Return the [X, Y] coordinate for the center point of the cell that contains the specified text.  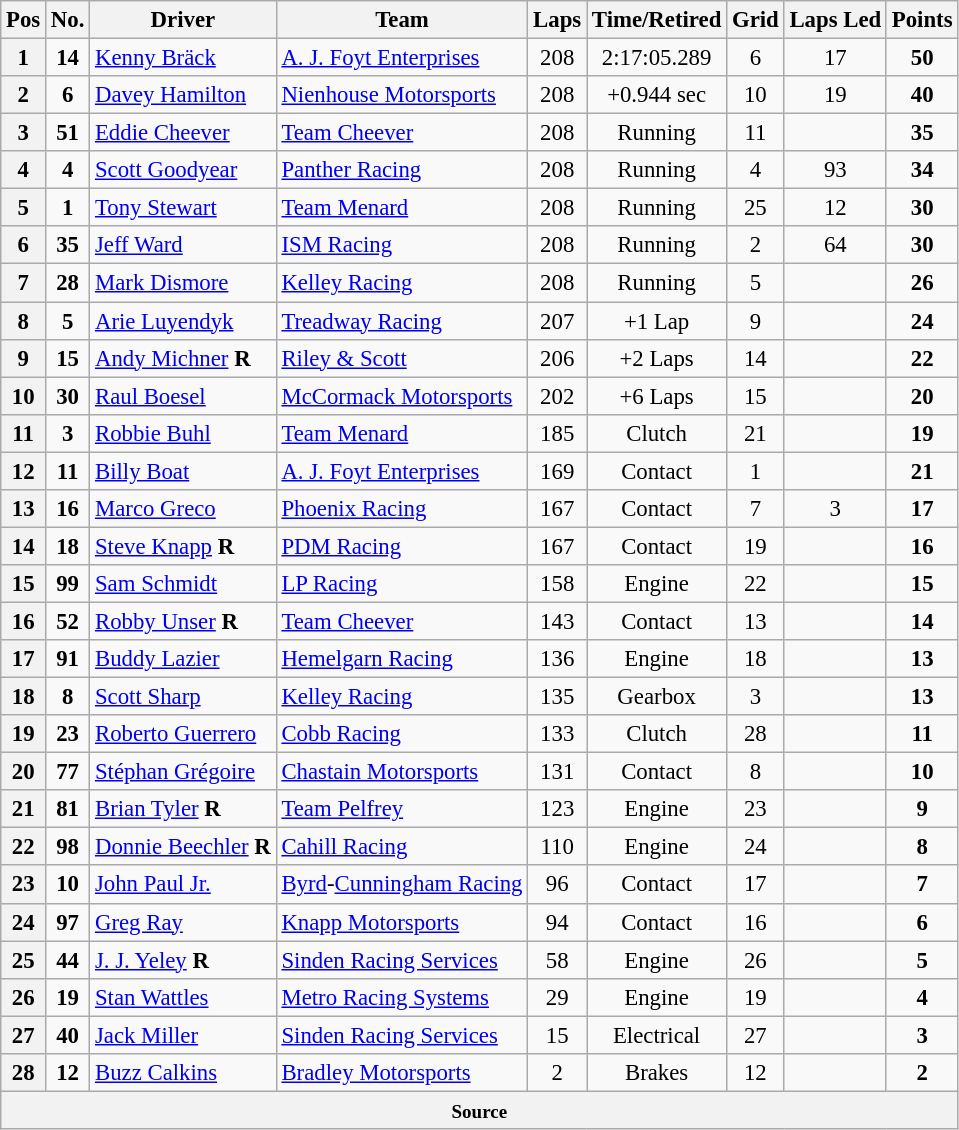
No. [68, 20]
58 [558, 960]
Buddy Lazier [183, 659]
34 [922, 170]
Buzz Calkins [183, 1073]
Cobb Racing [402, 734]
Robbie Buhl [183, 433]
+1 Lap [657, 321]
Mark Dismore [183, 283]
133 [558, 734]
LP Racing [402, 584]
Andy Michner R [183, 358]
Arie Luyendyk [183, 321]
+6 Laps [657, 396]
94 [558, 922]
John Paul Jr. [183, 885]
Davey Hamilton [183, 95]
McCormack Motorsports [402, 396]
93 [835, 170]
PDM Racing [402, 546]
131 [558, 772]
Greg Ray [183, 922]
Marco Greco [183, 509]
Scott Sharp [183, 697]
Robby Unser R [183, 621]
2:17:05.289 [657, 58]
Electrical [657, 1035]
Gearbox [657, 697]
136 [558, 659]
Laps Led [835, 20]
Kenny Bräck [183, 58]
207 [558, 321]
Donnie Beechler R [183, 847]
Pos [24, 20]
Metro Racing Systems [402, 997]
Driver [183, 20]
110 [558, 847]
52 [68, 621]
97 [68, 922]
29 [558, 997]
Sam Schmidt [183, 584]
+0.944 sec [657, 95]
Treadway Racing [402, 321]
Knapp Motorsports [402, 922]
Steve Knapp R [183, 546]
Scott Goodyear [183, 170]
158 [558, 584]
Chastain Motorsports [402, 772]
+2 Laps [657, 358]
Panther Racing [402, 170]
77 [68, 772]
J. J. Yeley R [183, 960]
51 [68, 133]
44 [68, 960]
Bradley Motorsports [402, 1073]
Billy Boat [183, 471]
Roberto Guerrero [183, 734]
123 [558, 809]
Stan Wattles [183, 997]
Time/Retired [657, 20]
Nienhouse Motorsports [402, 95]
185 [558, 433]
Team [402, 20]
Source [480, 1110]
64 [835, 245]
96 [558, 885]
91 [68, 659]
Brian Tyler R [183, 809]
Riley & Scott [402, 358]
135 [558, 697]
Byrd-Cunningham Racing [402, 885]
Raul Boesel [183, 396]
99 [68, 584]
Team Pelfrey [402, 809]
Points [922, 20]
Cahill Racing [402, 847]
Eddie Cheever [183, 133]
Hemelgarn Racing [402, 659]
81 [68, 809]
Stéphan Grégoire [183, 772]
50 [922, 58]
ISM Racing [402, 245]
Jack Miller [183, 1035]
143 [558, 621]
202 [558, 396]
Grid [756, 20]
Brakes [657, 1073]
Jeff Ward [183, 245]
98 [68, 847]
Laps [558, 20]
Tony Stewart [183, 208]
Phoenix Racing [402, 509]
206 [558, 358]
169 [558, 471]
